Pinpoint the cell where the given text exists, returning its (X, Y) midpoint coordinate. 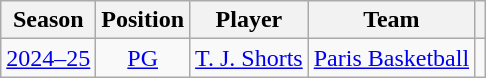
Paris Basketball (391, 58)
PG (143, 58)
Season (48, 20)
T. J. Shorts (250, 58)
Player (250, 20)
Team (391, 20)
2024–25 (48, 58)
Position (143, 20)
